Output the [X, Y] coordinate of the center of the cell containing the given text.  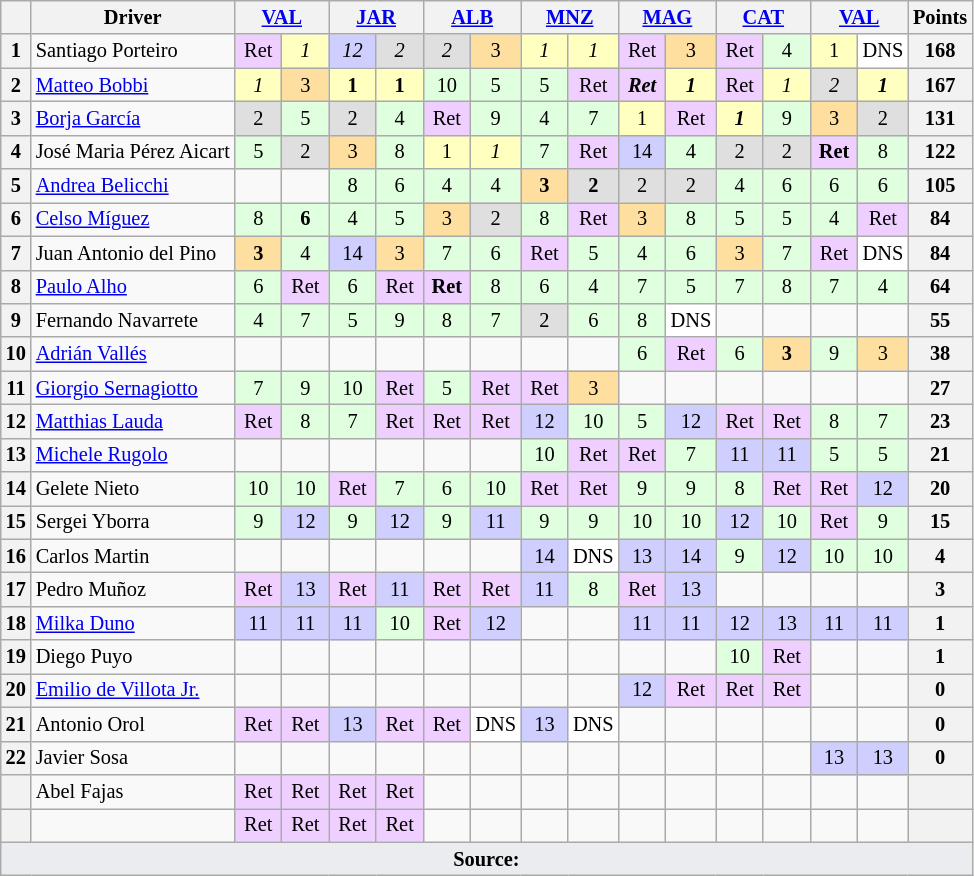
167 [940, 85]
Borja García [133, 118]
Giorgio Sernagiotto [133, 388]
JAR [376, 17]
Celso Míguez [133, 219]
105 [940, 186]
Fernando Navarrete [133, 320]
131 [940, 118]
Matthias Lauda [133, 421]
17 [16, 589]
18 [16, 623]
Gelete Nieto [133, 489]
Paulo Alho [133, 287]
José Maria Pérez Aicart [133, 152]
CAT [763, 17]
Antonio Orol [133, 724]
Sergei Yborra [133, 522]
Diego Puyo [133, 657]
22 [16, 758]
Andrea Belicchi [133, 186]
Abel Fajas [133, 791]
Emilio de Villota Jr. [133, 690]
168 [940, 51]
19 [16, 657]
64 [940, 287]
Santiago Porteiro [133, 51]
Adrián Vallés [133, 354]
Juan Antonio del Pino [133, 253]
27 [940, 388]
Source: [486, 859]
Points [940, 17]
Michele Rugolo [133, 455]
55 [940, 320]
Carlos Martin [133, 556]
Matteo Bobbi [133, 85]
MNZ [570, 17]
MAG [668, 17]
122 [940, 152]
ALB [472, 17]
Javier Sosa [133, 758]
16 [16, 556]
38 [940, 354]
Milka Duno [133, 623]
Driver [133, 17]
23 [940, 421]
Pedro Muñoz [133, 589]
